Locate the cell with the specified text and output its [X, Y] center coordinate. 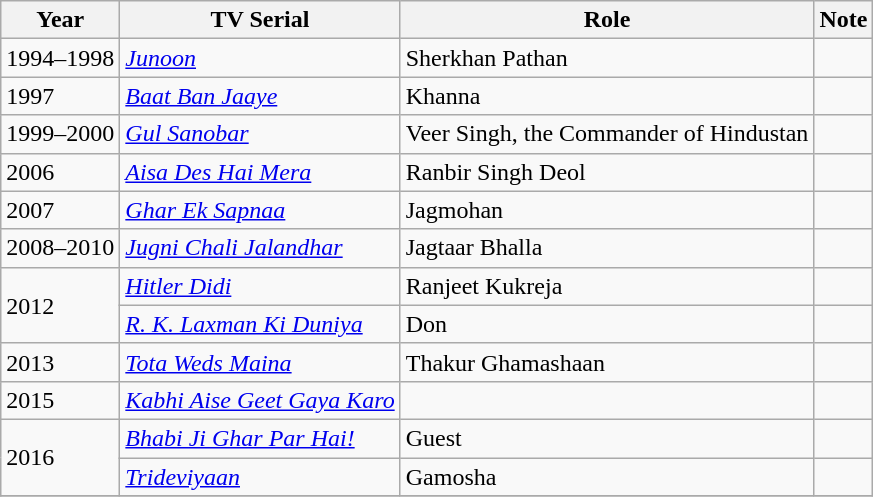
1997 [60, 96]
Thakur Ghamashaan [607, 362]
Jugni Chali Jalandhar [260, 248]
Bhabi Ji Ghar Par Hai! [260, 438]
2015 [60, 400]
2008–2010 [60, 248]
Sherkhan Pathan [607, 58]
2006 [60, 172]
Don [607, 324]
Tota Weds Maina [260, 362]
1994–1998 [60, 58]
Gul Sanobar [260, 134]
Veer Singh, the Commander of Hindustan [607, 134]
Ghar Ek Sapnaa [260, 210]
Hitler Didi [260, 286]
2016 [60, 457]
Jagmohan [607, 210]
1999–2000 [60, 134]
Aisa Des Hai Mera [260, 172]
Jagtaar Bhalla [607, 248]
2007 [60, 210]
Note [844, 20]
Gamosha [607, 477]
2012 [60, 305]
R. K. Laxman Ki Duniya [260, 324]
Trideviyaan [260, 477]
Baat Ban Jaaye [260, 96]
Kabhi Aise Geet Gaya Karo [260, 400]
Role [607, 20]
Junoon [260, 58]
Khanna [607, 96]
Ranjeet Kukreja [607, 286]
Ranbir Singh Deol [607, 172]
TV Serial [260, 20]
Guest [607, 438]
Year [60, 20]
2013 [60, 362]
